Find where the given text appears and provide that cell's center as (X, Y) coordinate. 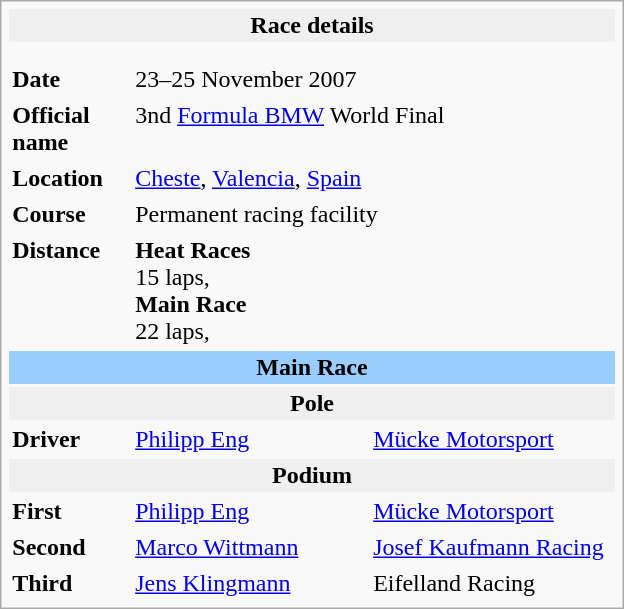
Third (69, 584)
Podium (312, 476)
Official name (69, 129)
Marco Wittmann (250, 548)
Eifelland Racing (492, 584)
Course (69, 214)
Main Race (312, 368)
Pole (312, 404)
Permanent racing facility (374, 214)
First (69, 512)
Cheste, Valencia, Spain (374, 178)
Jens Klingmann (250, 584)
Race details (312, 26)
Date (69, 80)
23–25 November 2007 (250, 80)
Second (69, 548)
Josef Kaufmann Racing (492, 548)
Heat Races15 laps, Main Race22 laps, (374, 291)
Driver (69, 440)
Location (69, 178)
Distance (69, 291)
3nd Formula BMW World Final (374, 129)
